Determine the [X, Y] coordinate at the center of the cell enclosing the given text.  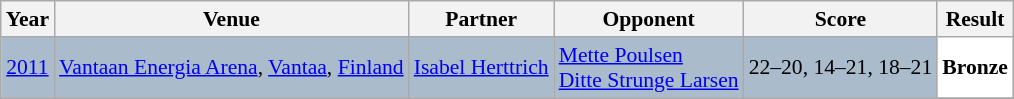
Vantaan Energia Arena, Vantaa, Finland [232, 68]
Isabel Herttrich [482, 68]
22–20, 14–21, 18–21 [841, 68]
Mette Poulsen Ditte Strunge Larsen [649, 68]
Opponent [649, 19]
Result [975, 19]
Score [841, 19]
Venue [232, 19]
Bronze [975, 68]
Partner [482, 19]
Year [28, 19]
2011 [28, 68]
